Identify which cell holds the provided text, then report its (x, y) central coordinate. 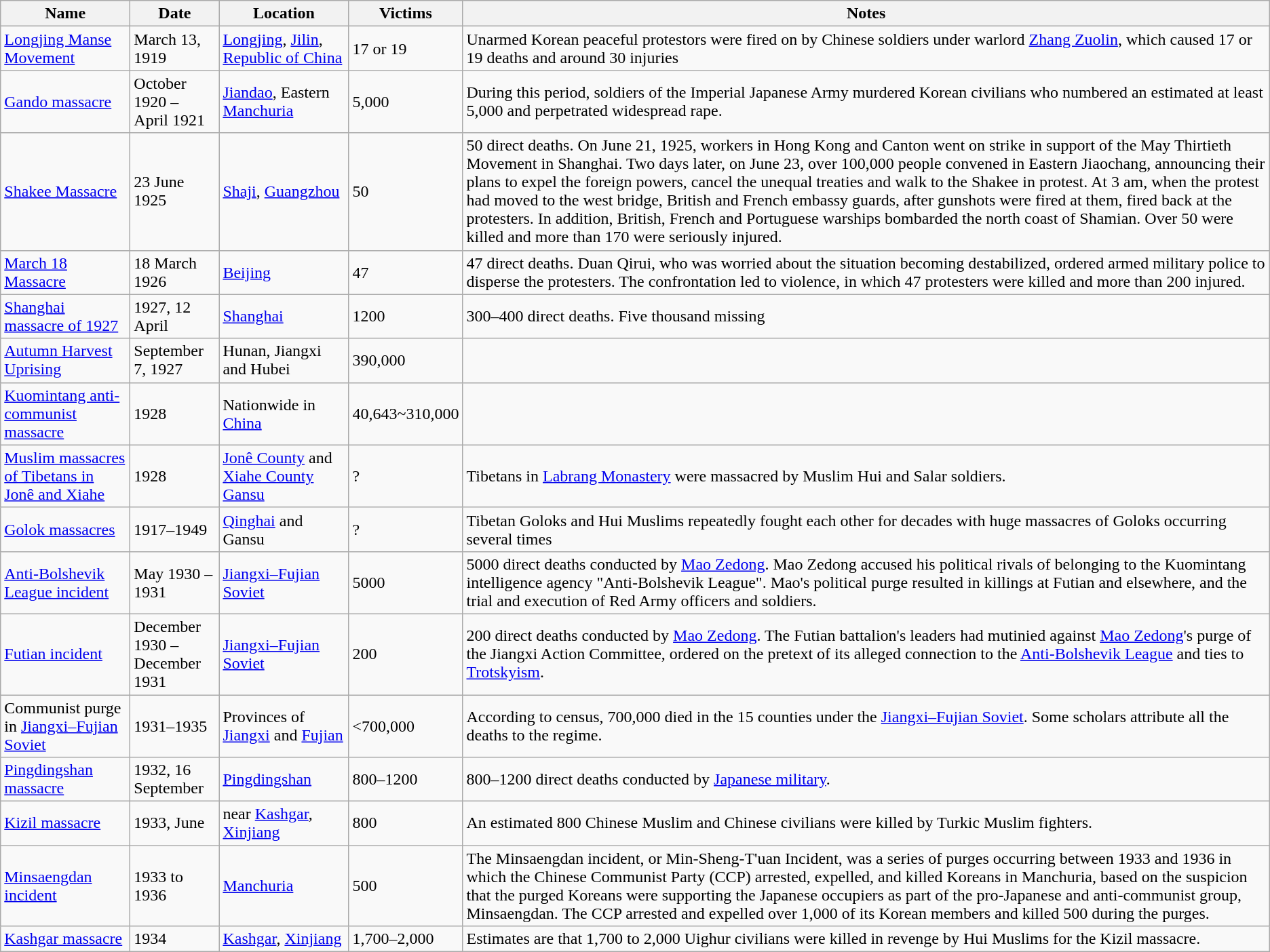
An estimated 800 Chinese Muslim and Chinese civilians were killed by Turkic Muslim fighters. (866, 823)
Beijing (284, 273)
300–400 direct deaths. Five thousand missing (866, 316)
September 7, 1927 (175, 361)
18 March 1926 (175, 273)
Gando massacre (65, 102)
Manchuria (284, 886)
Minsaengdan incident (65, 886)
390,000 (406, 361)
800–1200 direct deaths conducted by Japanese military. (866, 780)
1931–1935 (175, 726)
Nationwide in China (284, 414)
Estimates are that 1,700 to 2,000 Uighur civilians were killed in revenge by Hui Muslims for the Kizil massacre. (866, 939)
Anti-Bolshevik League incident (65, 582)
40,643~310,000 (406, 414)
Golok massacres (65, 529)
Jiandao, Eastern Manchuria (284, 102)
Muslim massacres of Tibetans in Jonê and Xiahe (65, 476)
1933, June (175, 823)
1200 (406, 316)
Name (65, 14)
Pingdingshan massacre (65, 780)
23 June 1925 (175, 191)
800–1200 (406, 780)
March 18 Massacre (65, 273)
800 (406, 823)
5000 (406, 582)
1933 to 1936 (175, 886)
Notes (866, 14)
Date (175, 14)
December 1930 – December 1931 (175, 654)
200 (406, 654)
Shakee Massacre (65, 191)
Longjing Manse Movement (65, 49)
Qinghai and Gansu (284, 529)
<700,000 (406, 726)
1,700–2,000 (406, 939)
Pingdingshan (284, 780)
Victims (406, 14)
1917–1949 (175, 529)
According to census, 700,000 died in the 15 counties under the Jiangxi–Fujian Soviet. Some scholars attribute all the deaths to the regime. (866, 726)
500 (406, 886)
Tibetan Goloks and Hui Muslims repeatedly fought each other for decades with huge massacres of Goloks occurring several times (866, 529)
Hunan, Jiangxi and Hubei (284, 361)
Kashgar massacre (65, 939)
1934 (175, 939)
Location (284, 14)
Communist purge in Jiangxi–Fujian Soviet (65, 726)
1932, 16 September (175, 780)
Provinces of Jiangxi and Fujian (284, 726)
May 1930 – 1931 (175, 582)
Kuomintang anti-communist massacre (65, 414)
October 1920 – April 1921 (175, 102)
17 or 19 (406, 49)
Futian incident (65, 654)
Autumn Harvest Uprising (65, 361)
March 13, 1919 (175, 49)
47 (406, 273)
Shanghai massacre of 1927 (65, 316)
Jonê County and Xiahe County Gansu (284, 476)
Shaji, Guangzhou (284, 191)
Kashgar, Xinjiang (284, 939)
Unarmed Korean peaceful protestors were fired on by Chinese soldiers under warlord Zhang Zuolin, which caused 17 or 19 deaths and around 30 injuries (866, 49)
Longjing, Jilin, Republic of China (284, 49)
5,000 (406, 102)
1927, 12 April (175, 316)
Kizil massacre (65, 823)
Shanghai (284, 316)
near Kashgar, Xinjiang (284, 823)
Tibetans in Labrang Monastery were massacred by Muslim Hui and Salar soldiers. (866, 476)
50 (406, 191)
